Locate the cell with the specified text and output its (X, Y) center coordinate. 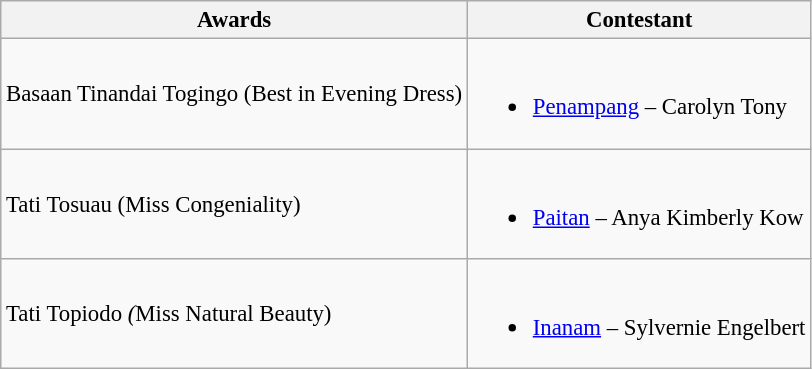
Basaan Tinandai Togingo (Best in Evening Dress) (234, 94)
Paitan – Anya Kimberly Kow (638, 204)
Inanam – Sylvernie Engelbert (638, 314)
Tati Topiodo (Miss Natural Beauty) (234, 314)
Penampang – Carolyn Tony (638, 94)
Awards (234, 20)
Contestant (638, 20)
Tati Tosuau (Miss Congeniality) (234, 204)
